Determine the (x, y) coordinate at the center of the cell enclosing the given text.  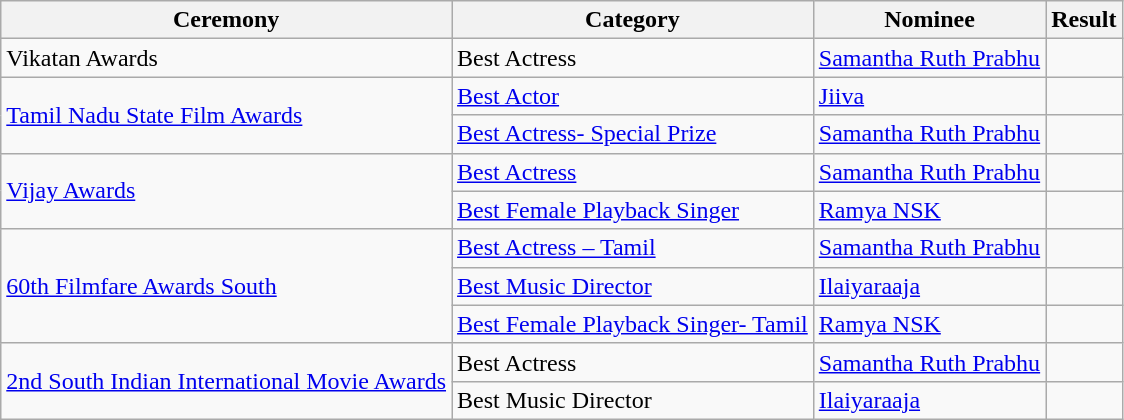
Jiiva (929, 96)
2nd South Indian International Movie Awards (226, 381)
Best Actress- Special Prize (633, 134)
Best Actor (633, 96)
Category (633, 20)
Ceremony (226, 20)
Best Actress – Tamil (633, 248)
Best Female Playback Singer (633, 210)
Vijay Awards (226, 191)
Result (1084, 20)
Tamil Nadu State Film Awards (226, 115)
Best Female Playback Singer- Tamil (633, 324)
Vikatan Awards (226, 58)
Nominee (929, 20)
60th Filmfare Awards South (226, 286)
